Pinpoint the cell where the given text exists, returning its (x, y) midpoint coordinate. 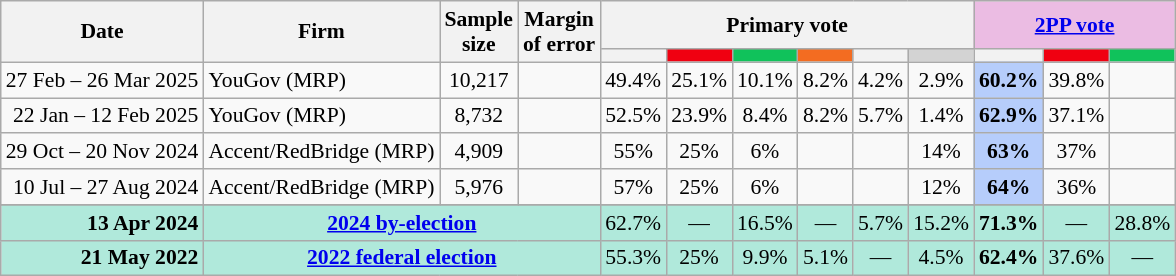
Samplesize (479, 32)
62.7% (633, 223)
2PP vote (1074, 25)
64% (1008, 187)
1.4% (941, 116)
57% (633, 187)
4.2% (880, 80)
39.8% (1076, 80)
37.1% (1076, 116)
55.3% (633, 258)
4.5% (941, 258)
2024 by-election (402, 223)
13 Apr 2024 (102, 223)
71.3% (1008, 223)
28.8% (1142, 223)
10,217 (479, 80)
8.4% (765, 116)
15.2% (941, 223)
62.4% (1008, 258)
10 Jul – 27 Aug 2024 (102, 187)
27 Feb – 26 Mar 2025 (102, 80)
2.9% (941, 80)
Marginof error (559, 32)
2022 federal election (402, 258)
37.6% (1076, 258)
63% (1008, 152)
16.5% (765, 223)
Primary vote (787, 25)
52.5% (633, 116)
60.2% (1008, 80)
22 Jan – 12 Feb 2025 (102, 116)
Date (102, 32)
10.1% (765, 80)
36% (1076, 187)
Firm (321, 32)
12% (941, 187)
5,976 (479, 187)
5.1% (826, 258)
8,732 (479, 116)
21 May 2022 (102, 258)
49.4% (633, 80)
29 Oct – 20 Nov 2024 (102, 152)
4,909 (479, 152)
25.1% (699, 80)
9.9% (765, 258)
62.9% (1008, 116)
37% (1076, 152)
55% (633, 152)
23.9% (699, 116)
14% (941, 152)
